Capture the cell that displays the provided text and extract its [X, Y] central coordinate. 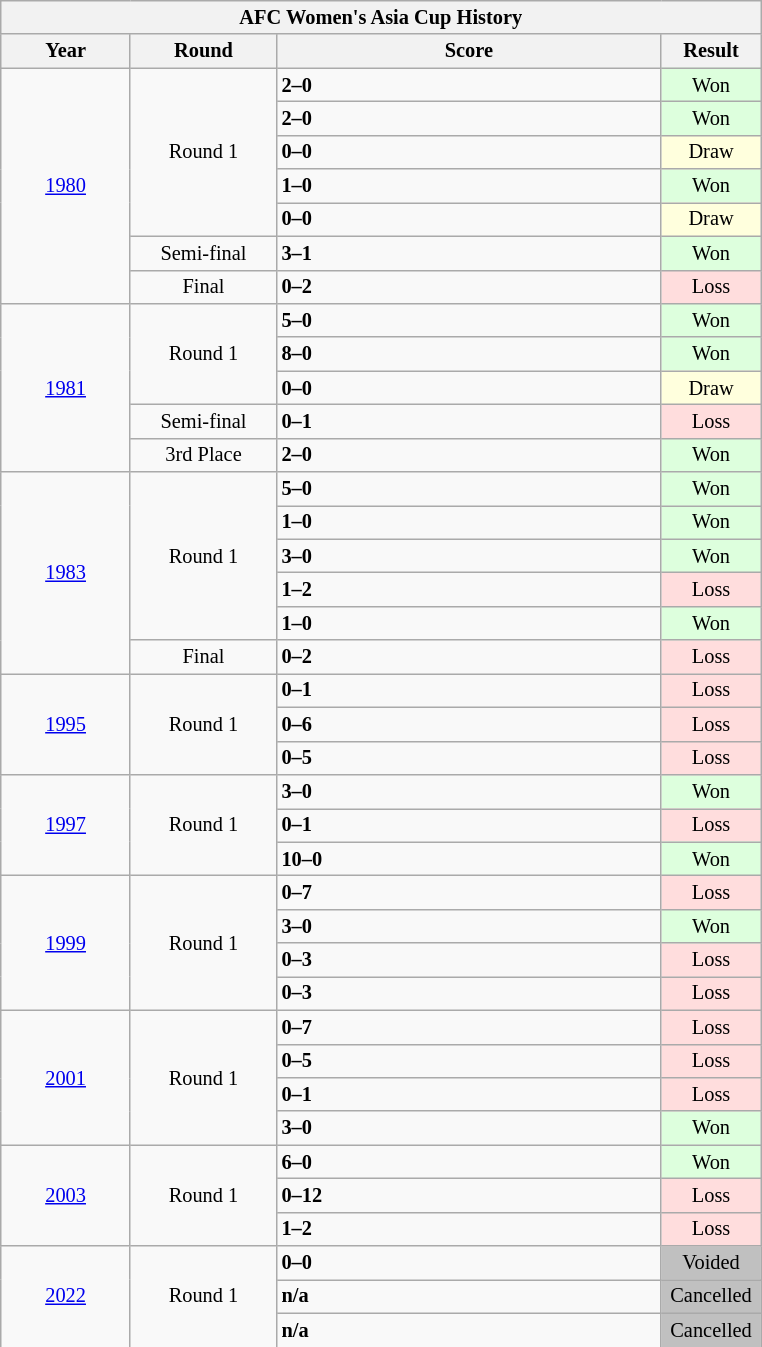
2001 [66, 1078]
1981 [66, 387]
3–1 [470, 253]
10–0 [470, 859]
8–0 [470, 354]
Year [66, 51]
1983 [66, 573]
Result [711, 51]
2022 [66, 1296]
6–0 [470, 1162]
Score [470, 51]
0–6 [470, 724]
Round [203, 51]
0–12 [470, 1195]
Voided [711, 1263]
3rd Place [203, 455]
1999 [66, 942]
1995 [66, 724]
2003 [66, 1196]
1997 [66, 824]
1980 [66, 186]
AFC Women's Asia Cup History [381, 17]
